Search for the cell housing the specified text and yield its [X, Y] center coordinate. 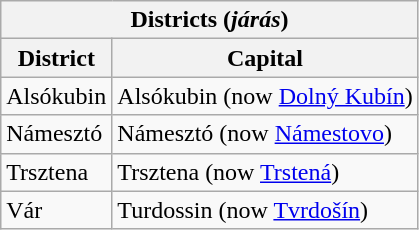
Trsztena (now Trstená) [265, 172]
Turdossin (now Tvrdošín) [265, 210]
Districts (járás) [210, 20]
Alsókubin [56, 96]
Trsztena [56, 172]
Alsókubin (now Dolný Kubín) [265, 96]
Námesztó (now Námestovo) [265, 134]
District [56, 58]
Capital [265, 58]
Námesztó [56, 134]
Vár [56, 210]
